Output the [X, Y] coordinate of the center of the cell containing the given text.  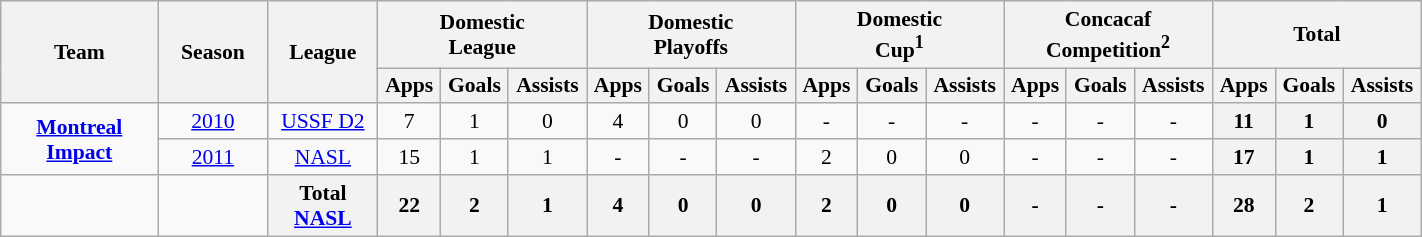
NASL [323, 157]
22 [410, 206]
7 [410, 122]
Total [1316, 34]
2011 [213, 157]
USSF D2 [323, 122]
11 [1244, 122]
Total NASL [323, 206]
15 [410, 157]
Montreal Impact [80, 140]
Team [80, 52]
DomesticCup1 [900, 34]
2010 [213, 122]
League [323, 52]
28 [1244, 206]
17 [1244, 157]
ConcacafCompetition2 [1108, 34]
DomesticPlayoffs [690, 34]
DomesticLeague [482, 34]
Season [213, 52]
